Determine the [X, Y] coordinate at the center of the cell enclosing the given text.  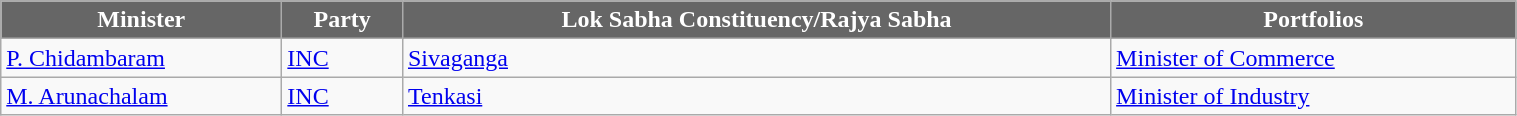
Minister of Industry [1314, 96]
Lok Sabha Constituency/Rajya Sabha [756, 20]
M. Arunachalam [142, 96]
P. Chidambaram [142, 58]
Portfolios [1314, 20]
Tenkasi [756, 96]
Minister of Commerce [1314, 58]
Party [342, 20]
Minister [142, 20]
Sivaganga [756, 58]
